Extract the [X, Y] coordinate from the center of the cell holding the provided text.  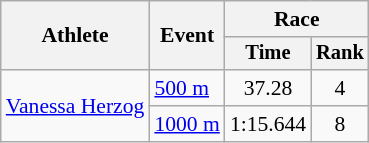
37.28 [268, 88]
1:15.644 [268, 124]
Time [268, 54]
Event [186, 36]
Vanessa Herzog [76, 106]
1000 m [186, 124]
8 [340, 124]
Rank [340, 54]
Race [297, 19]
500 m [186, 88]
Athlete [76, 36]
4 [340, 88]
